Return [X, Y] of the center of cell containing provided text 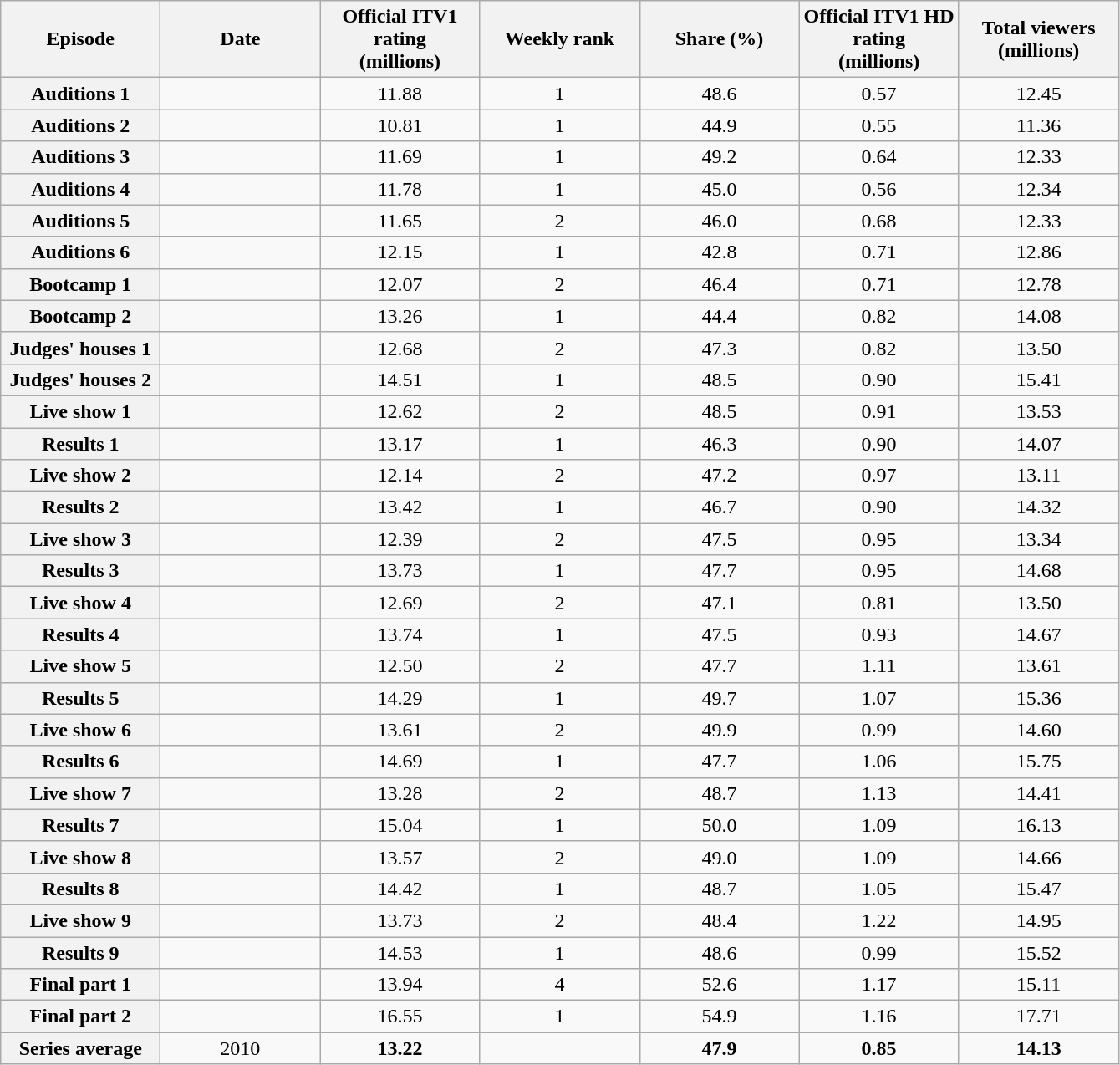
1.13 [879, 793]
Results 6 [80, 762]
15.36 [1038, 698]
12.69 [400, 603]
1.05 [879, 889]
11.36 [1038, 125]
13.22 [400, 1048]
Final part 2 [80, 1017]
49.7 [719, 698]
Live show 5 [80, 666]
1.07 [879, 698]
Auditions 3 [80, 157]
Live show 4 [80, 603]
Date [241, 39]
Total viewers (millions) [1038, 39]
Auditions 1 [80, 94]
16.13 [1038, 825]
42.8 [719, 252]
13.57 [400, 857]
14.08 [1038, 316]
47.2 [719, 476]
0.56 [879, 189]
14.69 [400, 762]
49.9 [719, 730]
46.4 [719, 284]
16.55 [400, 1017]
Results 2 [80, 507]
Results 7 [80, 825]
Official ITV1 HD rating (millions) [879, 39]
Results 5 [80, 698]
14.41 [1038, 793]
12.45 [1038, 94]
15.52 [1038, 952]
13.34 [1038, 539]
48.4 [719, 920]
14.60 [1038, 730]
14.42 [400, 889]
0.93 [879, 634]
17.71 [1038, 1017]
13.74 [400, 634]
Series average [80, 1048]
14.66 [1038, 857]
Auditions 6 [80, 252]
14.53 [400, 952]
14.07 [1038, 444]
47.1 [719, 603]
Results 9 [80, 952]
Weekly rank [560, 39]
44.9 [719, 125]
1.22 [879, 920]
0.97 [879, 476]
11.65 [400, 221]
4 [560, 985]
45.0 [719, 189]
14.68 [1038, 571]
Live show 8 [80, 857]
14.32 [1038, 507]
12.39 [400, 539]
0.64 [879, 157]
Episode [80, 39]
0.85 [879, 1048]
49.0 [719, 857]
Bootcamp 2 [80, 316]
12.07 [400, 284]
12.15 [400, 252]
13.11 [1038, 476]
Judges' houses 1 [80, 348]
13.94 [400, 985]
Live show 1 [80, 411]
11.69 [400, 157]
15.11 [1038, 985]
14.67 [1038, 634]
Results 1 [80, 444]
13.26 [400, 316]
12.14 [400, 476]
0.57 [879, 94]
12.50 [400, 666]
0.91 [879, 411]
12.34 [1038, 189]
Live show 2 [80, 476]
47.9 [719, 1048]
Bootcamp 1 [80, 284]
13.53 [1038, 411]
47.3 [719, 348]
Live show 3 [80, 539]
1.17 [879, 985]
50.0 [719, 825]
2010 [241, 1048]
0.81 [879, 603]
Official ITV1 rating (millions) [400, 39]
1.16 [879, 1017]
0.55 [879, 125]
54.9 [719, 1017]
49.2 [719, 157]
13.42 [400, 507]
15.04 [400, 825]
12.86 [1038, 252]
14.29 [400, 698]
14.95 [1038, 920]
15.41 [1038, 380]
1.06 [879, 762]
Share (%) [719, 39]
Results 3 [80, 571]
12.78 [1038, 284]
13.17 [400, 444]
Live show 9 [80, 920]
Final part 1 [80, 985]
14.13 [1038, 1048]
Live show 7 [80, 793]
52.6 [719, 985]
44.4 [719, 316]
12.62 [400, 411]
0.68 [879, 221]
Judges' houses 2 [80, 380]
46.0 [719, 221]
1.11 [879, 666]
14.51 [400, 380]
Auditions 4 [80, 189]
46.7 [719, 507]
11.88 [400, 94]
Results 4 [80, 634]
Live show 6 [80, 730]
15.75 [1038, 762]
46.3 [719, 444]
Auditions 5 [80, 221]
Auditions 2 [80, 125]
Results 8 [80, 889]
15.47 [1038, 889]
10.81 [400, 125]
12.68 [400, 348]
11.78 [400, 189]
13.28 [400, 793]
